Determine the (x, y) coordinate at the center of the cell enclosing the given text.  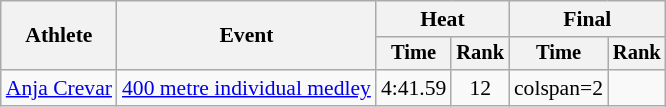
Final (588, 19)
Event (246, 36)
Heat (442, 19)
4:41.59 (414, 88)
colspan=2 (558, 88)
12 (480, 88)
Anja Crevar (59, 88)
Athlete (59, 36)
400 metre individual medley (246, 88)
